Extract the [X, Y] coordinate from the center of the cell holding the provided text.  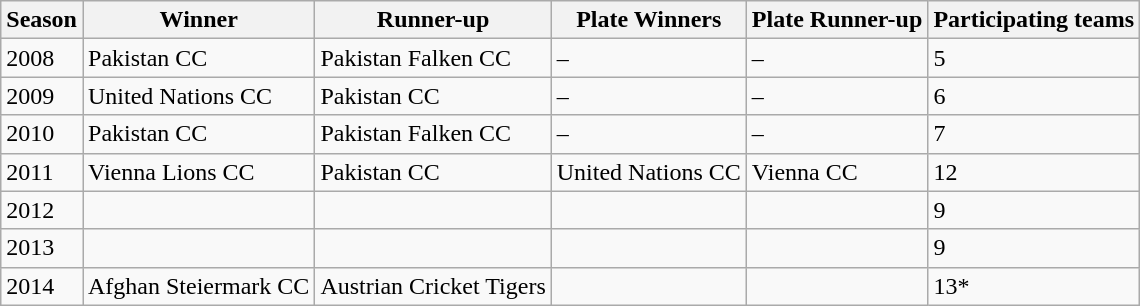
2010 [42, 134]
Plate Winners [648, 20]
Afghan Steiermark CC [198, 286]
2012 [42, 210]
Vienna Lions CC [198, 172]
Plate Runner-up [837, 20]
Participating teams [1034, 20]
2013 [42, 248]
7 [1034, 134]
2011 [42, 172]
2008 [42, 58]
12 [1034, 172]
2009 [42, 96]
Winner [198, 20]
Runner-up [433, 20]
Vienna CC [837, 172]
13* [1034, 286]
Season [42, 20]
Austrian Cricket Tigers [433, 286]
2014 [42, 286]
6 [1034, 96]
5 [1034, 58]
